Provide the [X, Y] coordinate of the cell's center where the given text is located.  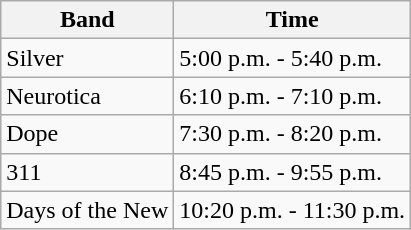
Silver [88, 58]
5:00 p.m. - 5:40 p.m. [292, 58]
311 [88, 172]
Band [88, 20]
Dope [88, 134]
Neurotica [88, 96]
7:30 p.m. - 8:20 p.m. [292, 134]
10:20 p.m. - 11:30 p.m. [292, 210]
Days of the New [88, 210]
6:10 p.m. - 7:10 p.m. [292, 96]
Time [292, 20]
8:45 p.m. - 9:55 p.m. [292, 172]
